Output the (x, y) coordinate of the center of the cell containing the given text.  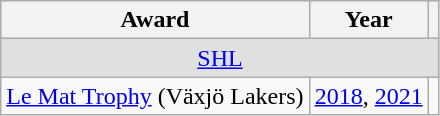
Year (368, 20)
Award (155, 20)
2018, 2021 (368, 96)
SHL (220, 58)
Le Mat Trophy (Växjö Lakers) (155, 96)
